Provide the (x, y) coordinate of the cell's center where the given text is located.  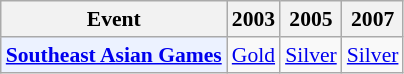
Gold (254, 55)
2007 (373, 19)
Event (114, 19)
2005 (311, 19)
Southeast Asian Games (114, 55)
2003 (254, 19)
